Search for the cell housing the specified text and yield its [x, y] center coordinate. 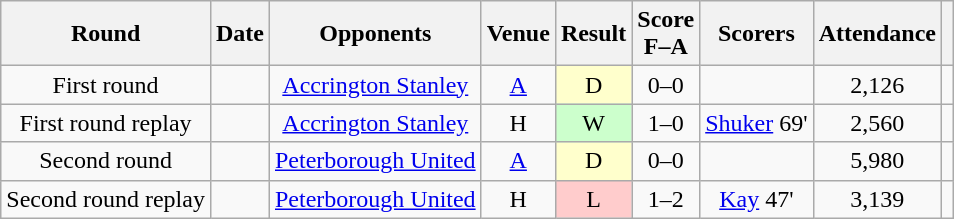
Kay 47' [756, 199]
Result [593, 34]
1–2 [666, 199]
Attendance [877, 34]
Round [106, 34]
Second round [106, 161]
Date [240, 34]
W [593, 123]
Scorers [756, 34]
1–0 [666, 123]
Opponents [375, 34]
L [593, 199]
2,126 [877, 85]
First round replay [106, 123]
2,560 [877, 123]
5,980 [877, 161]
3,139 [877, 199]
Shuker 69' [756, 123]
ScoreF–A [666, 34]
Second round replay [106, 199]
Venue [518, 34]
First round [106, 85]
